Provide the [X, Y] coordinate of the cell's center where the given text is located.  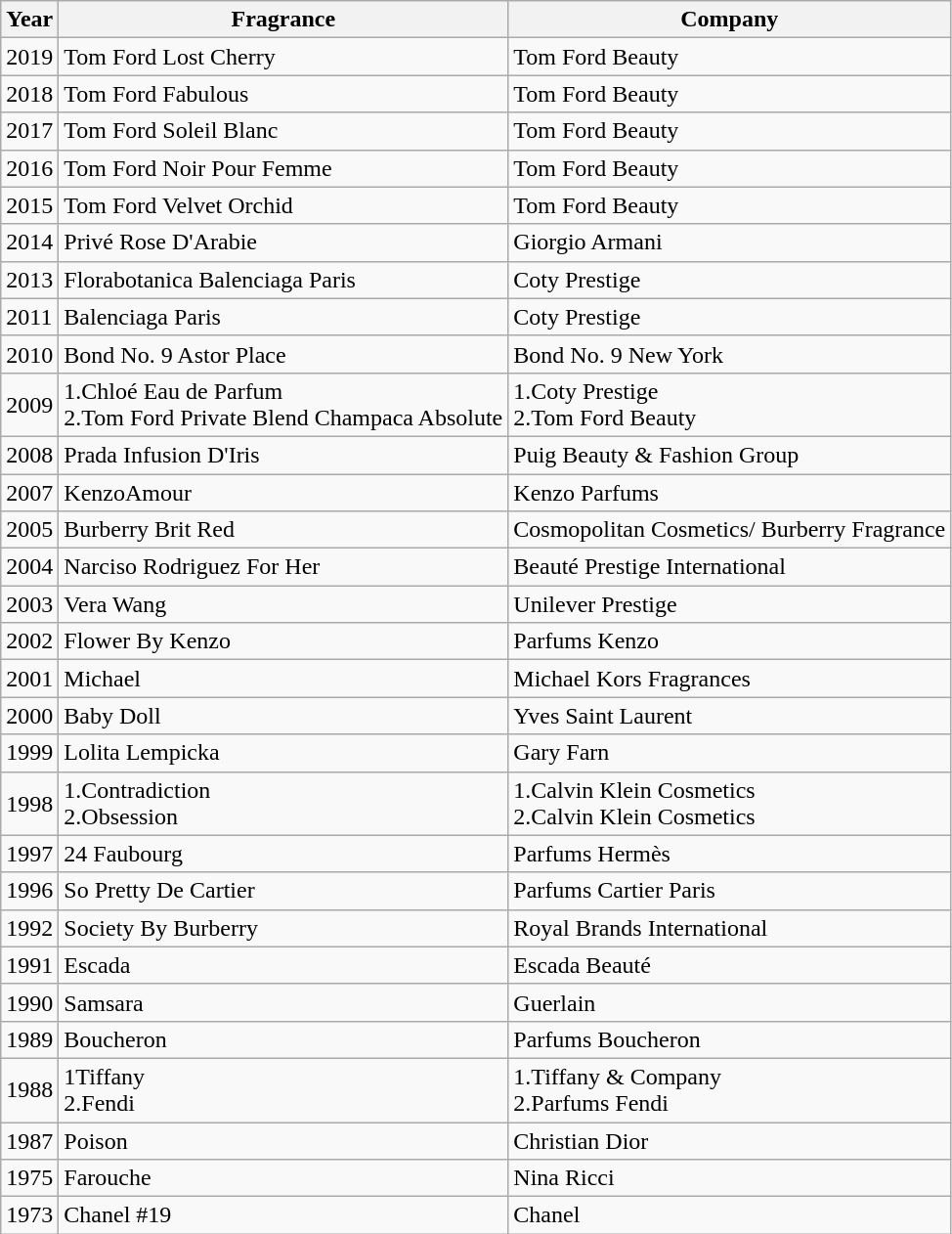
24 Faubourg [283, 854]
1989 [29, 1039]
Burberry Brit Red [283, 530]
Escada [283, 965]
2001 [29, 679]
Escada Beauté [729, 965]
1991 [29, 965]
Baby Doll [283, 716]
Fragrance [283, 20]
1998 [29, 804]
2015 [29, 205]
2018 [29, 94]
Tom Ford Lost Cherry [283, 57]
2009 [29, 405]
Balenciaga Paris [283, 317]
1988 [29, 1089]
1990 [29, 1002]
2004 [29, 567]
Tom Ford Fabulous [283, 94]
Giorgio Armani [729, 242]
1973 [29, 1215]
Bond No. 9 New York [729, 354]
2003 [29, 604]
1.Calvin Klein Cosmetics2.Calvin Klein Cosmetics [729, 804]
1.Coty Prestige2.Tom Ford Beauty [729, 405]
2007 [29, 492]
Lolita Lempicka [283, 753]
Boucheron [283, 1039]
Parfums Cartier Paris [729, 891]
Privé Rose D'Arabie [283, 242]
2008 [29, 455]
Parfums Boucheron [729, 1039]
Parfums Kenzo [729, 641]
Puig Beauty & Fashion Group [729, 455]
Tom Ford Noir Pour Femme [283, 168]
Michael Kors Fragrances [729, 679]
1996 [29, 891]
Guerlain [729, 1002]
1.Tiffany & Company2.Parfums Fendi [729, 1089]
2017 [29, 131]
2013 [29, 280]
Year [29, 20]
So Pretty De Cartier [283, 891]
2011 [29, 317]
Poison [283, 1141]
Chanel [729, 1215]
Society By Burberry [283, 928]
Prada Infusion D'Iris [283, 455]
Tom Ford Soleil Blanc [283, 131]
2010 [29, 354]
Narciso Rodriguez For Her [283, 567]
Florabotanica Balenciaga Paris [283, 280]
Kenzo Parfums [729, 492]
Chanel #19 [283, 1215]
1997 [29, 854]
1999 [29, 753]
1Tiffany2.Fendi [283, 1089]
Nina Ricci [729, 1178]
2014 [29, 242]
Parfums Hermès [729, 854]
Vera Wang [283, 604]
1.Contradiction2.Obsession [283, 804]
Bond No. 9 Astor Place [283, 354]
Tom Ford Velvet Orchid [283, 205]
1987 [29, 1141]
2019 [29, 57]
Michael [283, 679]
Unilever Prestige [729, 604]
Royal Brands International [729, 928]
Company [729, 20]
2000 [29, 716]
2002 [29, 641]
1975 [29, 1178]
Beauté Prestige International [729, 567]
Flower By Kenzo [283, 641]
2016 [29, 168]
Gary Farn [729, 753]
Farouche [283, 1178]
1.Chloé Eau de Parfum2.Tom Ford Private Blend Champaca Absolute [283, 405]
Cosmopolitan Cosmetics/ Burberry Fragrance [729, 530]
2005 [29, 530]
Samsara [283, 1002]
Yves Saint Laurent [729, 716]
1992 [29, 928]
KenzoAmour [283, 492]
Christian Dior [729, 1141]
